Pinpoint the cell where the given text exists, returning its [x, y] midpoint coordinate. 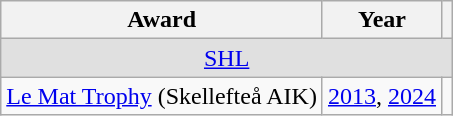
Year [382, 20]
SHL [227, 58]
Le Mat Trophy (Skellefteå AIK) [162, 96]
2013, 2024 [382, 96]
Award [162, 20]
